For the text-containing cell, return its midpoint in (x, y) coordinate format. 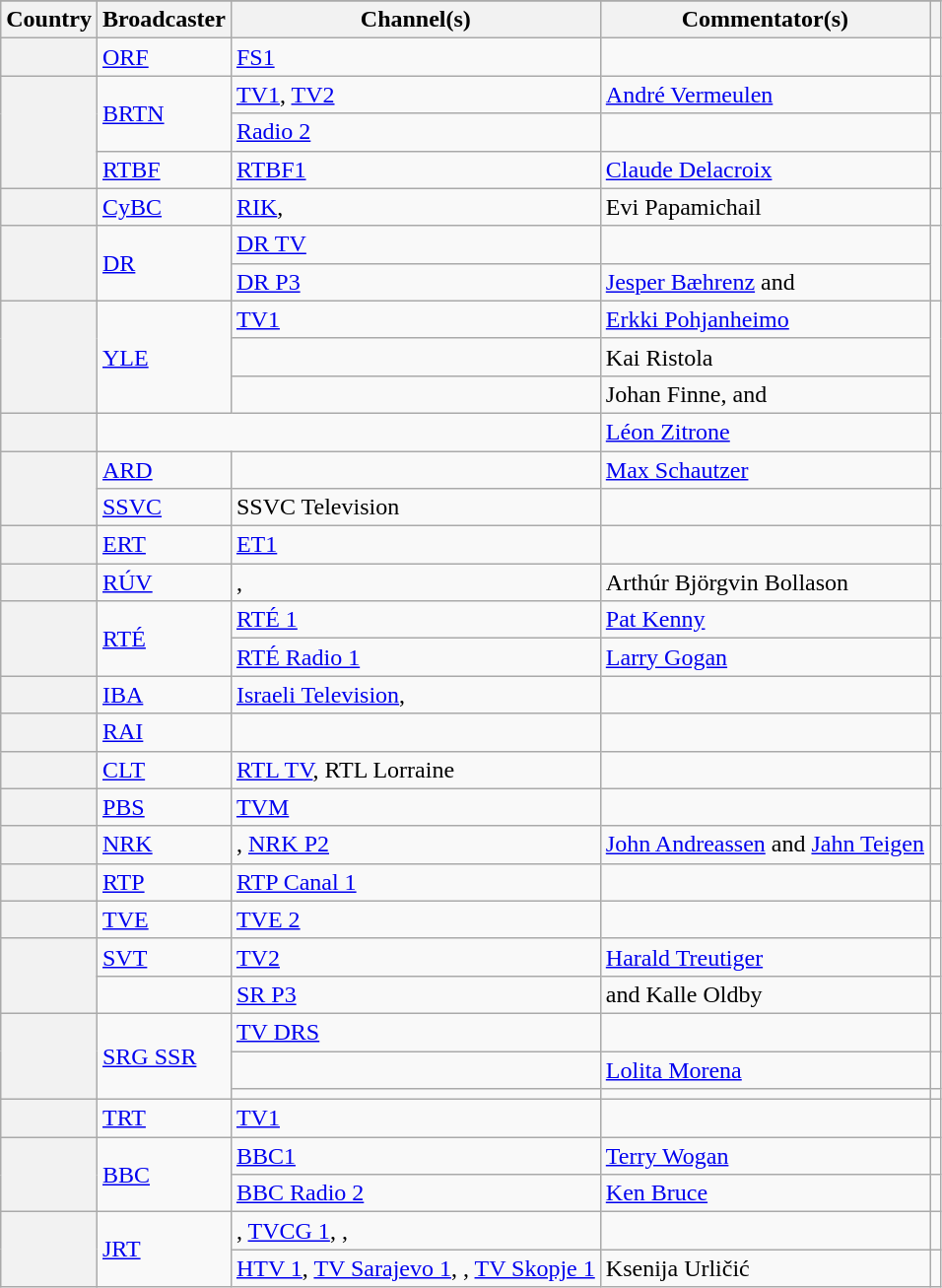
ET1 (416, 545)
DR (164, 263)
and Kalle Oldby (765, 994)
, (416, 582)
TVM (416, 807)
SR P3 (416, 994)
Lolita Morena (765, 1069)
SSVC (164, 508)
Arthúr Björgvin Bollason (765, 582)
BBC (164, 1175)
HTV 1, TV Sarajevo 1, , TV Skopje 1 (416, 1268)
RTBF1 (416, 169)
BBC Radio 2 (416, 1193)
Terry Wogan (765, 1156)
RTP Canal 1 (416, 882)
DR P3 (416, 282)
RÚV (164, 582)
CLT (164, 770)
Channel(s) (416, 20)
Broadcaster (164, 20)
Claude Delacroix (765, 169)
IBA (164, 695)
Erkki Pohjanheimo (765, 319)
TV2 (416, 957)
, NRK P2 (416, 845)
Radio 2 (416, 132)
TVE 2 (416, 919)
ARD (164, 470)
JRT (164, 1250)
Léon Zitrone (765, 432)
RIK, (416, 207)
Johan Finne, and (765, 394)
John Andreassen and Jahn Teigen (765, 845)
FS1 (416, 57)
Max Schautzer (765, 470)
Ksenija Urličić (765, 1268)
Harald Treutiger (765, 957)
TV1, TV2 (416, 95)
Larry Gogan (765, 657)
ORF (164, 57)
Israeli Television, (416, 695)
RAI (164, 732)
RTBF (164, 169)
TV DRS (416, 1032)
SVT (164, 957)
RTP (164, 882)
Commentator(s) (765, 20)
NRK (164, 845)
Ken Bruce (765, 1193)
Country (49, 20)
PBS (164, 807)
Evi Papamichail (765, 207)
Jesper Bæhrenz and (765, 282)
BRTN (164, 113)
RTÉ Radio 1 (416, 657)
BBC1 (416, 1156)
André Vermeulen (765, 95)
DR TV (416, 244)
TRT (164, 1119)
ERT (164, 545)
RTÉ 1 (416, 620)
RTÉ (164, 639)
RTL TV, RTL Lorraine (416, 770)
Pat Kenny (765, 620)
SRG SSR (164, 1056)
CyBC (164, 207)
, TVCG 1, , (416, 1231)
SSVC Television (416, 508)
Kai Ristola (765, 357)
TVE (164, 919)
YLE (164, 357)
